Pinpoint the cell where the given text exists, returning its [x, y] midpoint coordinate. 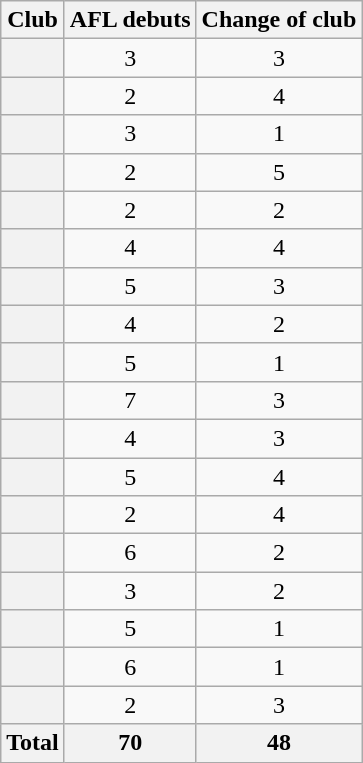
Total [33, 743]
Change of club [279, 20]
Club [33, 20]
7 [130, 400]
AFL debuts [130, 20]
70 [130, 743]
48 [279, 743]
